Output the [X, Y] coordinate of the center of the cell containing the given text.  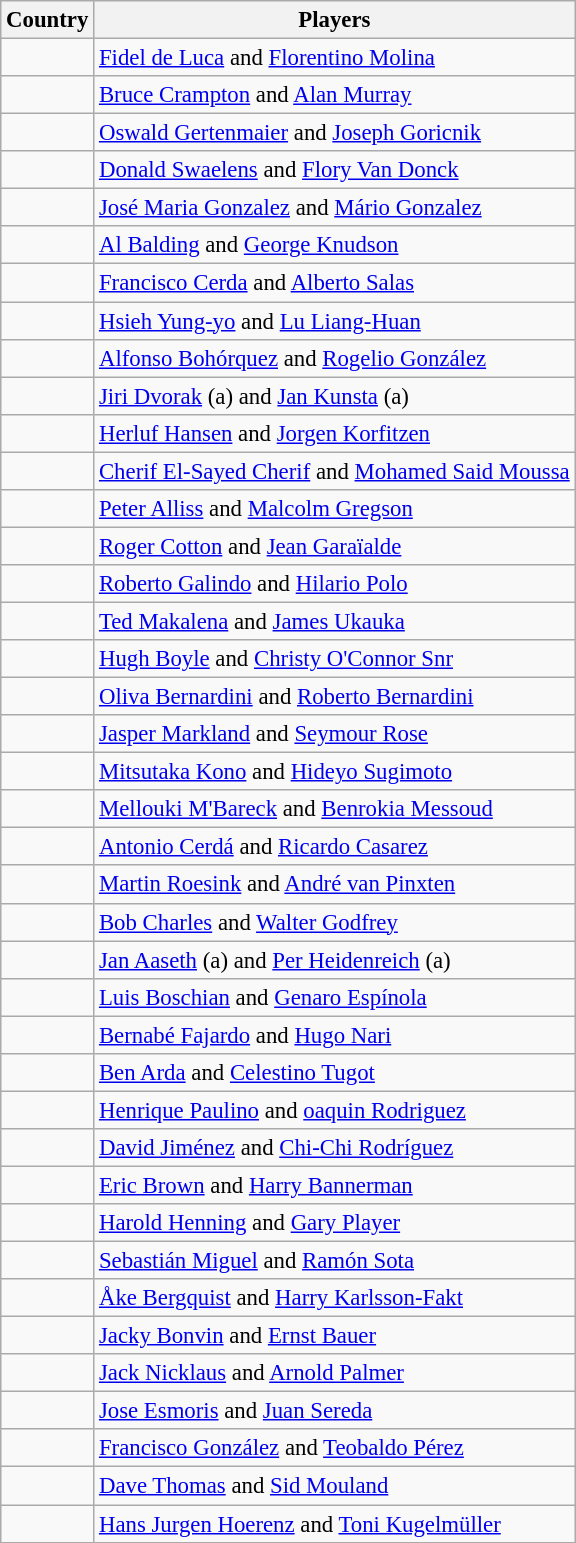
Ted Makalena and James Ukauka [334, 621]
Dave Thomas and Sid Mouland [334, 1486]
Martin Roesink and André van Pinxten [334, 885]
Donald Swaelens and Flory Van Donck [334, 170]
Al Balding and George Knudson [334, 245]
Jasper Markland and Seymour Rose [334, 734]
Åke Bergquist and Harry Karlsson-Fakt [334, 1298]
Ben Arda and Celestino Tugot [334, 1073]
Mitsutaka Kono and Hideyo Sugimoto [334, 772]
Mellouki M'Bareck and Benrokia Messoud [334, 809]
Francisco Cerda and Alberto Salas [334, 283]
Roberto Galindo and Hilario Polo [334, 584]
Jiri Dvorak (a) and Jan Kunsta (a) [334, 396]
Cherif El-Sayed Cherif and Mohamed Said Moussa [334, 471]
Roger Cotton and Jean Garaïalde [334, 546]
Country [48, 20]
Hans Jurgen Hoerenz and Toni Kugelmüller [334, 1524]
Jacky Bonvin and Ernst Bauer [334, 1336]
Jan Aaseth (a) and Per Heidenreich (a) [334, 960]
Harold Henning and Gary Player [334, 1223]
Peter Alliss and Malcolm Gregson [334, 509]
José Maria Gonzalez and Mário Gonzalez [334, 208]
Francisco González and Teobaldo Pérez [334, 1449]
Luis Boschian and Genaro Espínola [334, 997]
Jack Nicklaus and Arnold Palmer [334, 1373]
Bruce Crampton and Alan Murray [334, 95]
David Jiménez and Chi-Chi Rodríguez [334, 1148]
Players [334, 20]
Jose Esmoris and Juan Sereda [334, 1411]
Bernabé Fajardo and Hugo Nari [334, 1035]
Bob Charles and Walter Godfrey [334, 922]
Henrique Paulino and oaquin Rodriguez [334, 1110]
Oswald Gertenmaier and Joseph Goricnik [334, 133]
Alfonso Bohórquez and Rogelio González [334, 358]
Hsieh Yung-yo and Lu Liang-Huan [334, 321]
Antonio Cerdá and Ricardo Casarez [334, 847]
Fidel de Luca and Florentino Molina [334, 58]
Sebastián Miguel and Ramón Sota [334, 1261]
Herluf Hansen and Jorgen Korfitzen [334, 433]
Oliva Bernardini and Roberto Bernardini [334, 697]
Hugh Boyle and Christy O'Connor Snr [334, 659]
Eric Brown and Harry Bannerman [334, 1185]
